Provide the (X, Y) coordinate of the cell's center where the given text is located.  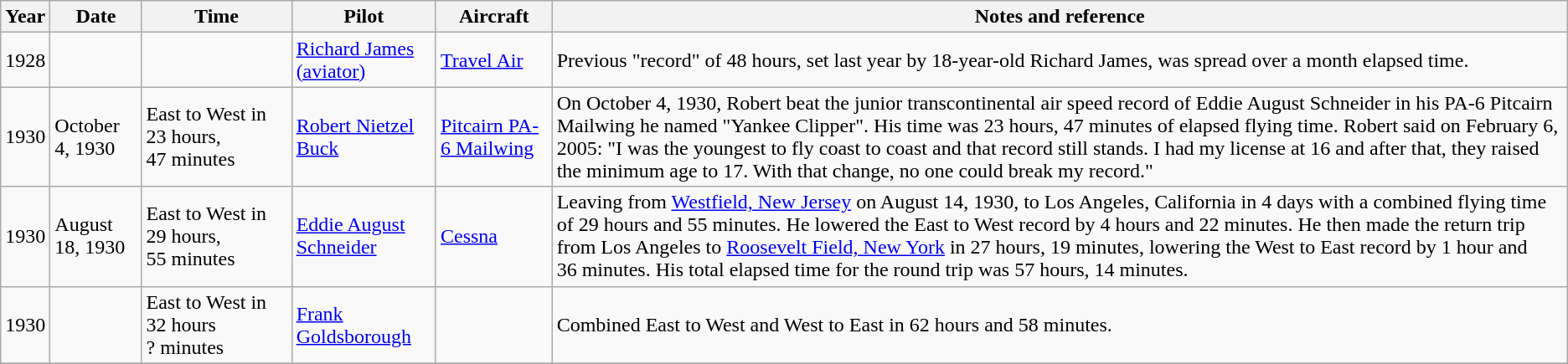
Time (216, 17)
Frank Goldsborough (364, 325)
Previous "record" of 48 hours, set last year by 18-year-old Richard James, was spread over a month elapsed time. (1060, 60)
Date (95, 17)
Notes and reference (1060, 17)
Aircraft (494, 17)
Travel Air (494, 60)
Cessna (494, 236)
Year (25, 17)
August 18, 1930 (95, 236)
Robert Nietzel Buck (364, 137)
Pilot (364, 17)
East to West in 23 hours, 47 minutes (216, 137)
East to West in 32 hours ? minutes (216, 325)
Richard James (aviator) (364, 60)
1928 (25, 60)
Combined East to West and West to East in 62 hours and 58 minutes. (1060, 325)
Pitcairn PA-6 Mailwing (494, 137)
Eddie August Schneider (364, 236)
East to West in 29 hours, 55 minutes (216, 236)
October 4, 1930 (95, 137)
